Pinpoint the cell where the given text exists, returning its [x, y] midpoint coordinate. 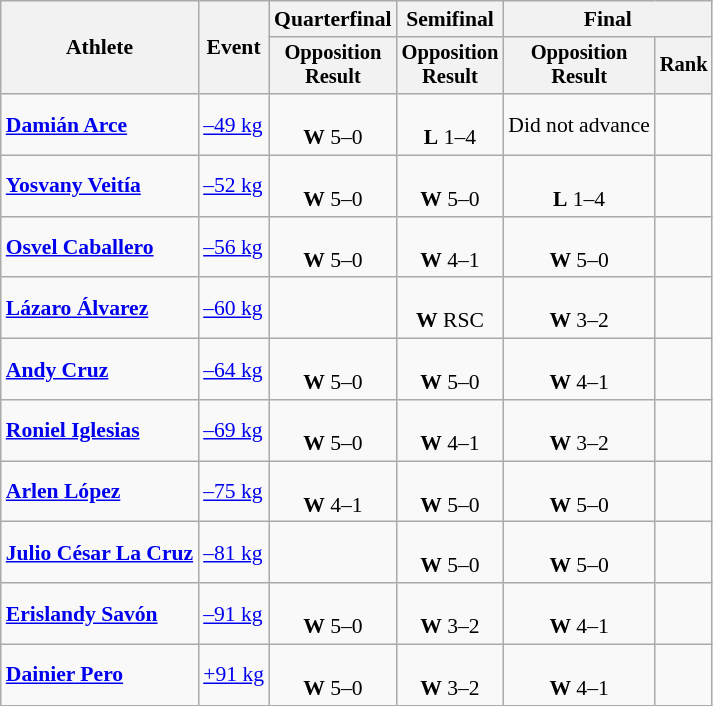
Osvel Caballero [100, 248]
Event [234, 48]
Erislandy Savón [100, 614]
+91 kg [234, 676]
Roniel Iglesias [100, 430]
–52 kg [234, 186]
–91 kg [234, 614]
Athlete [100, 48]
–49 kg [234, 124]
Julio César La Cruz [100, 552]
–75 kg [234, 492]
Did not advance [579, 124]
–69 kg [234, 430]
W RSC [450, 308]
–64 kg [234, 370]
Semifinal [450, 19]
Andy Cruz [100, 370]
–60 kg [234, 308]
–81 kg [234, 552]
Lázaro Álvarez [100, 308]
Rank [684, 66]
Quarterfinal [333, 19]
Yosvany Veitía [100, 186]
Damián Arce [100, 124]
Arlen López [100, 492]
Dainier Pero [100, 676]
–56 kg [234, 248]
Final [608, 19]
